Locate the cell with the specified text and output its (x, y) center coordinate. 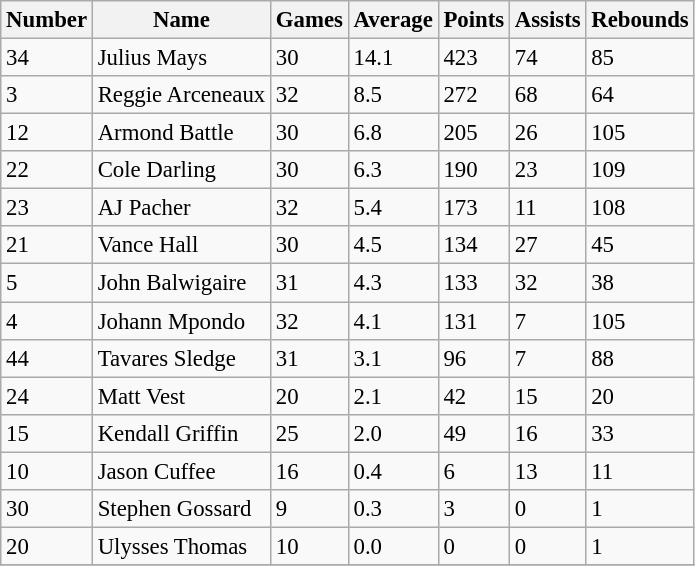
134 (474, 245)
49 (474, 433)
Reggie Arceneaux (181, 95)
21 (47, 245)
27 (547, 245)
24 (47, 396)
38 (640, 283)
190 (474, 170)
423 (474, 58)
14.1 (393, 58)
9 (310, 509)
Points (474, 20)
25 (310, 433)
13 (547, 471)
Tavares Sledge (181, 358)
6.3 (393, 170)
Matt Vest (181, 396)
6 (474, 471)
Julius Mays (181, 58)
96 (474, 358)
John Balwigaire (181, 283)
109 (640, 170)
272 (474, 95)
4.1 (393, 321)
5.4 (393, 208)
0.4 (393, 471)
Jason Cuffee (181, 471)
33 (640, 433)
Average (393, 20)
Armond Battle (181, 133)
74 (547, 58)
6.8 (393, 133)
44 (47, 358)
34 (47, 58)
Cole Darling (181, 170)
8.5 (393, 95)
2.1 (393, 396)
Kendall Griffin (181, 433)
64 (640, 95)
4.5 (393, 245)
22 (47, 170)
205 (474, 133)
0.3 (393, 509)
26 (547, 133)
5 (47, 283)
Assists (547, 20)
108 (640, 208)
Games (310, 20)
Rebounds (640, 20)
AJ Pacher (181, 208)
4 (47, 321)
12 (47, 133)
4.3 (393, 283)
Stephen Gossard (181, 509)
85 (640, 58)
Name (181, 20)
133 (474, 283)
173 (474, 208)
Vance Hall (181, 245)
45 (640, 245)
Johann Mpondo (181, 321)
131 (474, 321)
0.0 (393, 546)
2.0 (393, 433)
68 (547, 95)
Ulysses Thomas (181, 546)
42 (474, 396)
Number (47, 20)
88 (640, 358)
3.1 (393, 358)
